Provide the (X, Y) coordinate of the cell's center where the given text is located.  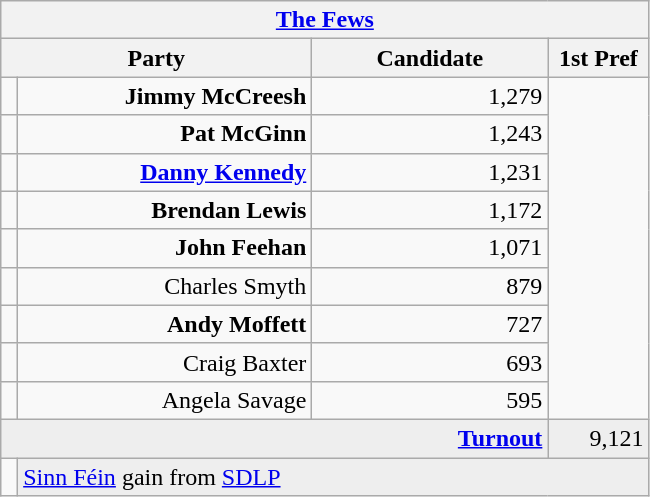
The Fews (325, 20)
9,121 (598, 438)
727 (430, 324)
Andy Moffett (165, 324)
693 (430, 362)
595 (430, 400)
Danny Kennedy (165, 172)
Brendan Lewis (165, 210)
Angela Savage (165, 400)
Jimmy McCreesh (165, 96)
Sinn Féin gain from SDLP (334, 477)
Craig Baxter (165, 362)
Party (156, 58)
1,243 (430, 134)
Charles Smyth (165, 286)
John Feehan (165, 248)
1,231 (430, 172)
Candidate (430, 58)
1,172 (430, 210)
Pat McGinn (165, 134)
1,071 (430, 248)
1,279 (430, 96)
1st Pref (598, 58)
879 (430, 286)
Turnout (274, 438)
